Capture the cell that displays the provided text and extract its (X, Y) central coordinate. 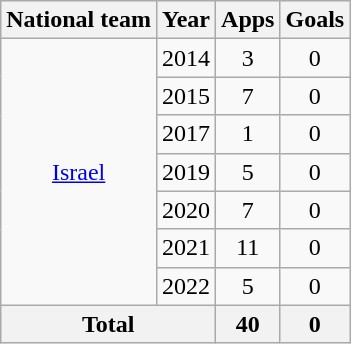
1 (248, 134)
2019 (186, 172)
2020 (186, 210)
2017 (186, 134)
Year (186, 20)
2014 (186, 58)
Total (108, 324)
40 (248, 324)
Goals (315, 20)
2021 (186, 248)
National team (79, 20)
Israel (79, 172)
11 (248, 248)
2015 (186, 96)
3 (248, 58)
2022 (186, 286)
Apps (248, 20)
